Identify which cell holds the provided text, then report its [X, Y] central coordinate. 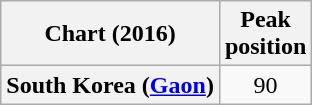
Peakposition [265, 34]
Chart (2016) [110, 34]
South Korea (Gaon) [110, 85]
90 [265, 85]
